Search for the cell housing the specified text and yield its [X, Y] center coordinate. 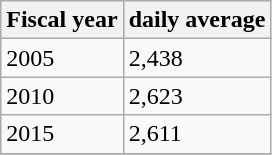
Fiscal year [62, 20]
2,438 [197, 58]
2005 [62, 58]
2010 [62, 96]
2015 [62, 134]
2,623 [197, 96]
daily average [197, 20]
2,611 [197, 134]
